For the text-containing cell, return its midpoint in (x, y) coordinate format. 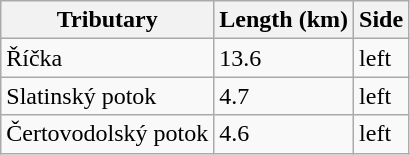
4.6 (284, 134)
13.6 (284, 58)
4.7 (284, 96)
Říčka (108, 58)
Side (382, 20)
Length (km) (284, 20)
Tributary (108, 20)
Slatinský potok (108, 96)
Čertovodolský potok (108, 134)
